Determine the [X, Y] coordinate at the center of the cell enclosing the given text.  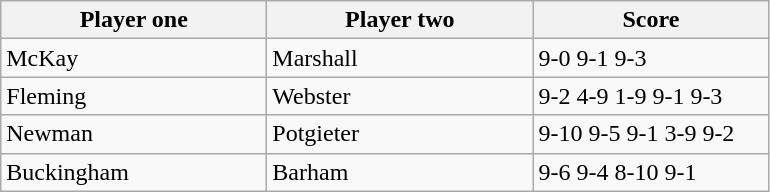
Player two [400, 20]
9-2 4-9 1-9 9-1 9-3 [651, 96]
9-0 9-1 9-3 [651, 58]
Newman [134, 134]
9-6 9-4 8-10 9-1 [651, 172]
McKay [134, 58]
Marshall [400, 58]
Barham [400, 172]
Score [651, 20]
Potgieter [400, 134]
Player one [134, 20]
Fleming [134, 96]
Buckingham [134, 172]
Webster [400, 96]
9-10 9-5 9-1 3-9 9-2 [651, 134]
